Provide the [X, Y] coordinate of the cell's center where the given text is located.  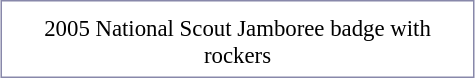
2005 National Scout Jamboree badge with rockers [238, 42]
